Find where the given text appears and provide that cell's center as [x, y] coordinate. 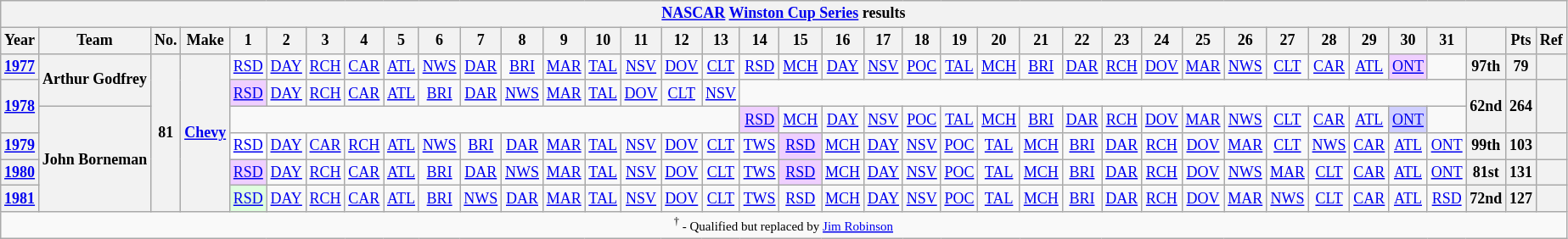
13 [722, 41]
Make [205, 41]
20 [999, 41]
17 [883, 41]
22 [1082, 41]
23 [1122, 41]
31 [1447, 41]
81st [1486, 173]
5 [402, 41]
6 [440, 41]
81 [166, 132]
24 [1162, 41]
15 [801, 41]
Year [20, 41]
1 [248, 41]
19 [959, 41]
Ref [1551, 41]
Arthur Godfrey [94, 80]
4 [364, 41]
8 [523, 41]
2 [286, 41]
Team [94, 41]
12 [682, 41]
97th [1486, 66]
25 [1203, 41]
11 [641, 41]
9 [564, 41]
72nd [1486, 198]
1977 [20, 66]
1981 [20, 198]
1978 [20, 106]
Chevy [205, 132]
7 [481, 41]
27 [1288, 41]
62nd [1486, 106]
1979 [20, 146]
21 [1041, 41]
14 [759, 41]
16 [843, 41]
264 [1521, 106]
79 [1521, 66]
29 [1369, 41]
NASCAR Winston Cup Series results [784, 14]
28 [1329, 41]
Pts [1521, 41]
103 [1521, 146]
127 [1521, 198]
3 [325, 41]
18 [922, 41]
26 [1245, 41]
30 [1408, 41]
1980 [20, 173]
99th [1486, 146]
No. [166, 41]
John Borneman [94, 159]
10 [603, 41]
† - Qualified but replaced by Jim Robinson [784, 225]
131 [1521, 173]
